Return the [x, y] coordinate for the center point of the cell that contains the specified text.  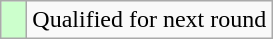
Qualified for next round [150, 20]
